From the cell containing the given text, extract its center point as [X, Y] coordinate. 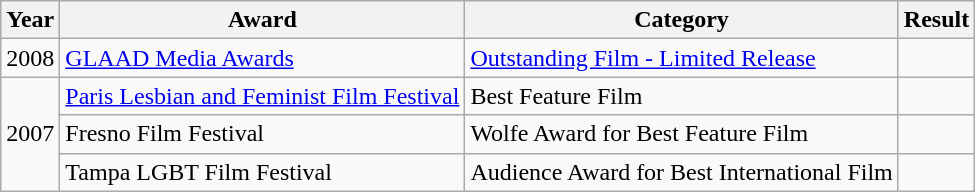
Award [262, 20]
Category [682, 20]
2008 [30, 58]
Audience Award for Best International Film [682, 172]
Wolfe Award for Best Feature Film [682, 134]
Outstanding Film - Limited Release [682, 58]
2007 [30, 134]
Fresno Film Festival [262, 134]
GLAAD Media Awards [262, 58]
Tampa LGBT Film Festival [262, 172]
Best Feature Film [682, 96]
Year [30, 20]
Result [936, 20]
Paris Lesbian and Feminist Film Festival [262, 96]
